Output the (x, y) coordinate of the center of the cell containing the given text.  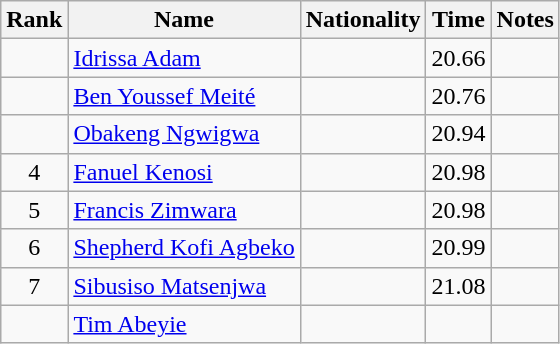
4 (34, 172)
6 (34, 248)
7 (34, 286)
Fanuel Kenosi (184, 172)
Time (458, 20)
21.08 (458, 286)
Name (184, 20)
5 (34, 210)
20.76 (458, 96)
Obakeng Ngwigwa (184, 134)
Tim Abeyie (184, 324)
20.99 (458, 248)
Nationality (363, 20)
20.94 (458, 134)
Francis Zimwara (184, 210)
Idrissa Adam (184, 58)
20.66 (458, 58)
Ben Youssef Meité (184, 96)
Sibusiso Matsenjwa (184, 286)
Rank (34, 20)
Notes (525, 20)
Shepherd Kofi Agbeko (184, 248)
